Identify which cell holds the provided text, then report its (x, y) central coordinate. 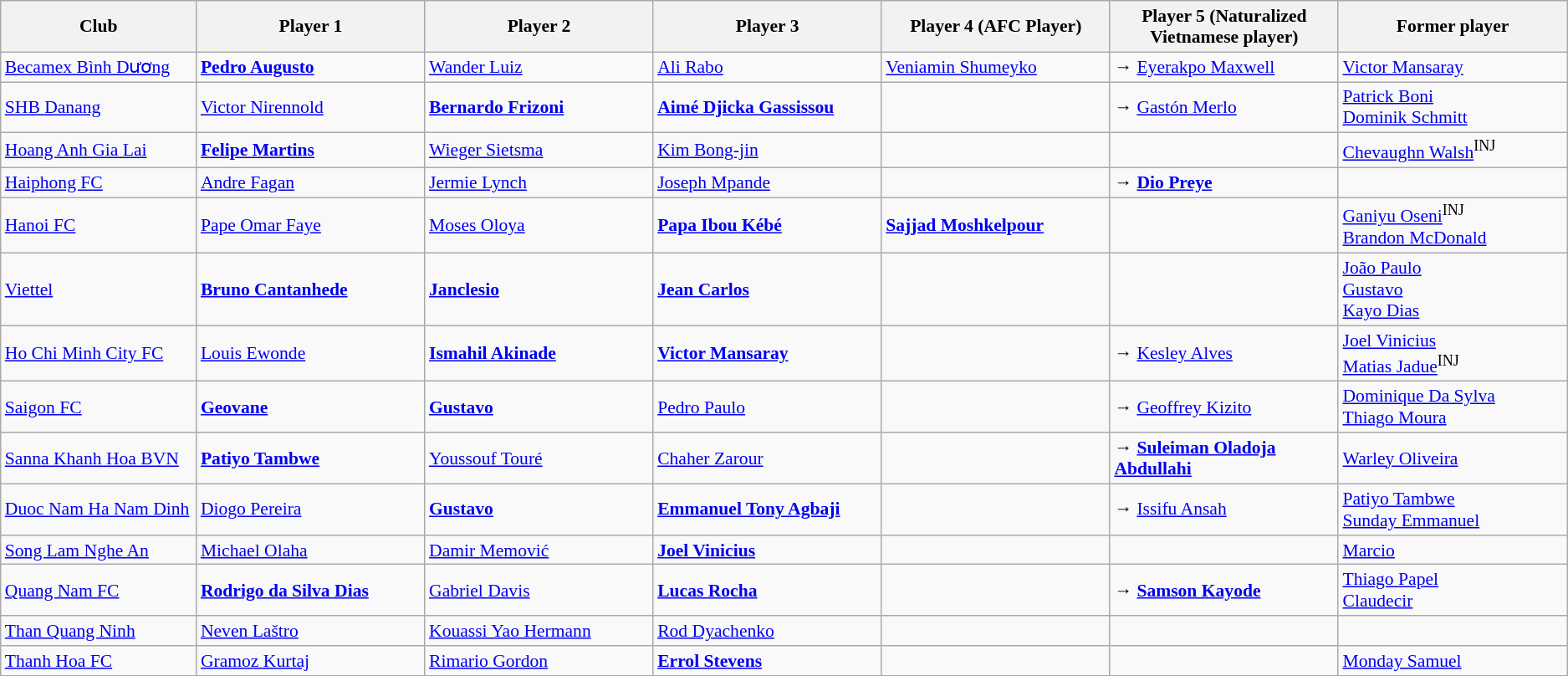
Aimé Djicka Gassissou (768, 107)
Michael Olaha (311, 551)
Patrick Boni Dominik Schmitt (1452, 107)
Patiyo Tambwe (311, 458)
Thiago Papel Claudecir (1452, 591)
Hoang Anh Gia Lai (99, 151)
→ Gastón Merlo (1224, 107)
→ Issifu Ansah (1224, 509)
Than Quang Ninh (99, 631)
Jermie Lynch (539, 182)
Felipe Martins (311, 151)
Sanna Khanh Hoa BVN (99, 458)
Youssouf Touré (539, 458)
Song Lam Nghe An (99, 551)
Gabriel Davis (539, 591)
Louis Ewonde (311, 353)
Pape Omar Faye (311, 226)
Neven Laštro (311, 631)
Ali Rabo (768, 67)
Former player (1452, 27)
Geovane (311, 407)
Joel Vinicius Matias JadueINJ (1452, 353)
Janclesio (539, 289)
Lucas Rocha (768, 591)
Emmanuel Tony Agbaji (768, 509)
Player 1 (311, 27)
Warley Oliveira (1452, 458)
Errol Stevens (768, 661)
Victor Nirennold (311, 107)
Wieger Sietsma (539, 151)
Quang Nam FC (99, 591)
Viettel (99, 289)
Rimario Gordon (539, 661)
→ Geoffrey Kizito (1224, 407)
→ Suleiman Oladoja Abdullahi (1224, 458)
Moses Oloya (539, 226)
→ Kesley Alves (1224, 353)
Rod Dyachenko (768, 631)
Monday Samuel (1452, 661)
Chevaughn WalshINJ (1452, 151)
Player 2 (539, 27)
Pedro Paulo (768, 407)
Papa Ibou Kébé (768, 226)
Duoc Nam Ha Nam Dinh (99, 509)
Kim Bong-jin (768, 151)
Bruno Cantanhede (311, 289)
Joseph Mpande (768, 182)
Player 3 (768, 27)
Wander Luiz (539, 67)
Patiyo Tambwe Sunday Emmanuel (1452, 509)
SHB Danang (99, 107)
Player 4 (AFC Player) (995, 27)
Ismahil Akinade (539, 353)
Ho Chi Minh City FC (99, 353)
Veniamin Shumeyko (995, 67)
Thanh Hoa FC (99, 661)
Andre Fagan (311, 182)
Diogo Pereira (311, 509)
Chaher Zarour (768, 458)
Gramoz Kurtaj (311, 661)
Joel Vinicius (768, 551)
Bernardo Frizoni (539, 107)
Saigon FC (99, 407)
Haiphong FC (99, 182)
Jean Carlos (768, 289)
→ Samson Kayode (1224, 591)
Ganiyu OseniINJ Brandon McDonald (1452, 226)
Marcio (1452, 551)
Rodrigo da Silva Dias (311, 591)
Club (99, 27)
→ Eyerakpo Maxwell (1224, 67)
Pedro Augusto (311, 67)
Becamex Bình Dương (99, 67)
Kouassi Yao Hermann (539, 631)
→ Dio Preye (1224, 182)
Damir Memović (539, 551)
Player 5 (Naturalized Vietnamese player) (1224, 27)
Dominique Da Sylva Thiago Moura (1452, 407)
Sajjad Moshkelpour (995, 226)
Hanoi FC (99, 226)
João Paulo Gustavo Kayo Dias (1452, 289)
